From the cell containing the given text, extract its center point as [X, Y] coordinate. 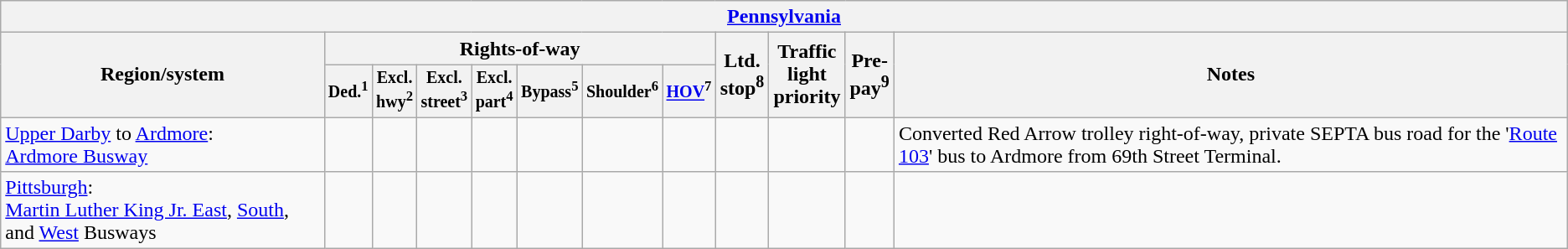
Pre-pay9 [869, 75]
Notes [1230, 75]
Trafficlightpriority [807, 75]
Pittsburgh:Martin Luther King Jr. East, South, and West Busways [162, 210]
Bypass5 [549, 91]
Ltd.stop8 [742, 75]
Excl.street3 [444, 91]
Excl.part4 [494, 91]
Shoulder6 [622, 91]
HOV7 [689, 91]
Region/system [162, 75]
Rights-of-way [519, 49]
Pennsylvania [784, 17]
Ded.1 [348, 91]
Excl.hwy2 [394, 91]
Converted Red Arrow trolley right-of-way, private SEPTA bus road for the 'Route 103' bus to Ardmore from 69th Street Terminal. [1230, 144]
Upper Darby to Ardmore:Ardmore Busway [162, 144]
